Determine the [X, Y] coordinate at the center of the cell enclosing the given text.  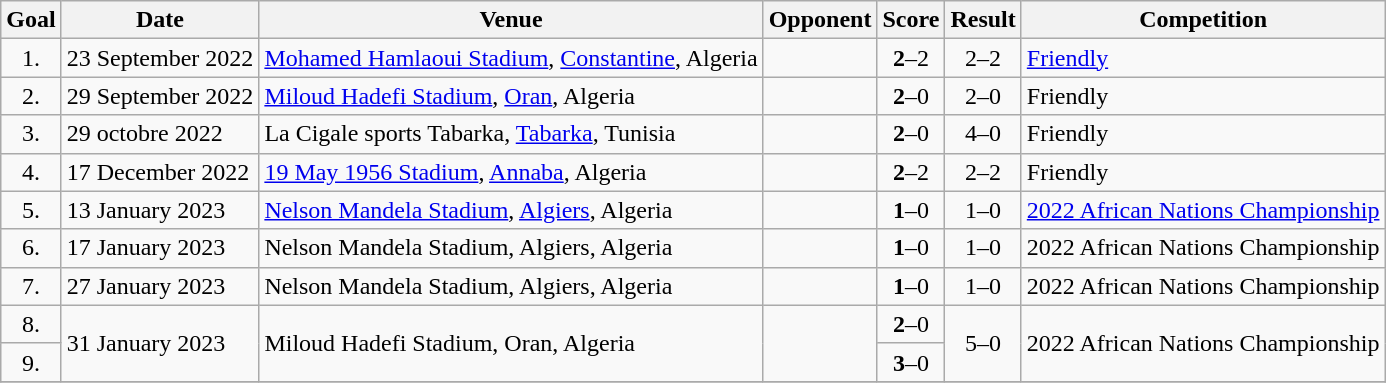
5–0 [983, 343]
Score [911, 20]
19 May 1956 Stadium, Annaba, Algeria [511, 172]
Competition [1203, 20]
27 January 2023 [160, 286]
Goal [31, 20]
Venue [511, 20]
23 September 2022 [160, 58]
29 September 2022 [160, 96]
31 January 2023 [160, 343]
8. [31, 324]
Date [160, 20]
7. [31, 286]
Opponent [820, 20]
17 December 2022 [160, 172]
2. [31, 96]
13 January 2023 [160, 210]
Result [983, 20]
6. [31, 248]
Mohamed Hamlaoui Stadium, Constantine, Algeria [511, 58]
29 octobre 2022 [160, 134]
9. [31, 362]
17 January 2023 [160, 248]
1. [31, 58]
4. [31, 172]
4–0 [983, 134]
5. [31, 210]
La Cigale sports Tabarka, Tabarka, Tunisia [511, 134]
3. [31, 134]
3–0 [911, 362]
